Provide the [X, Y] coordinate of the cell's center where the given text is located.  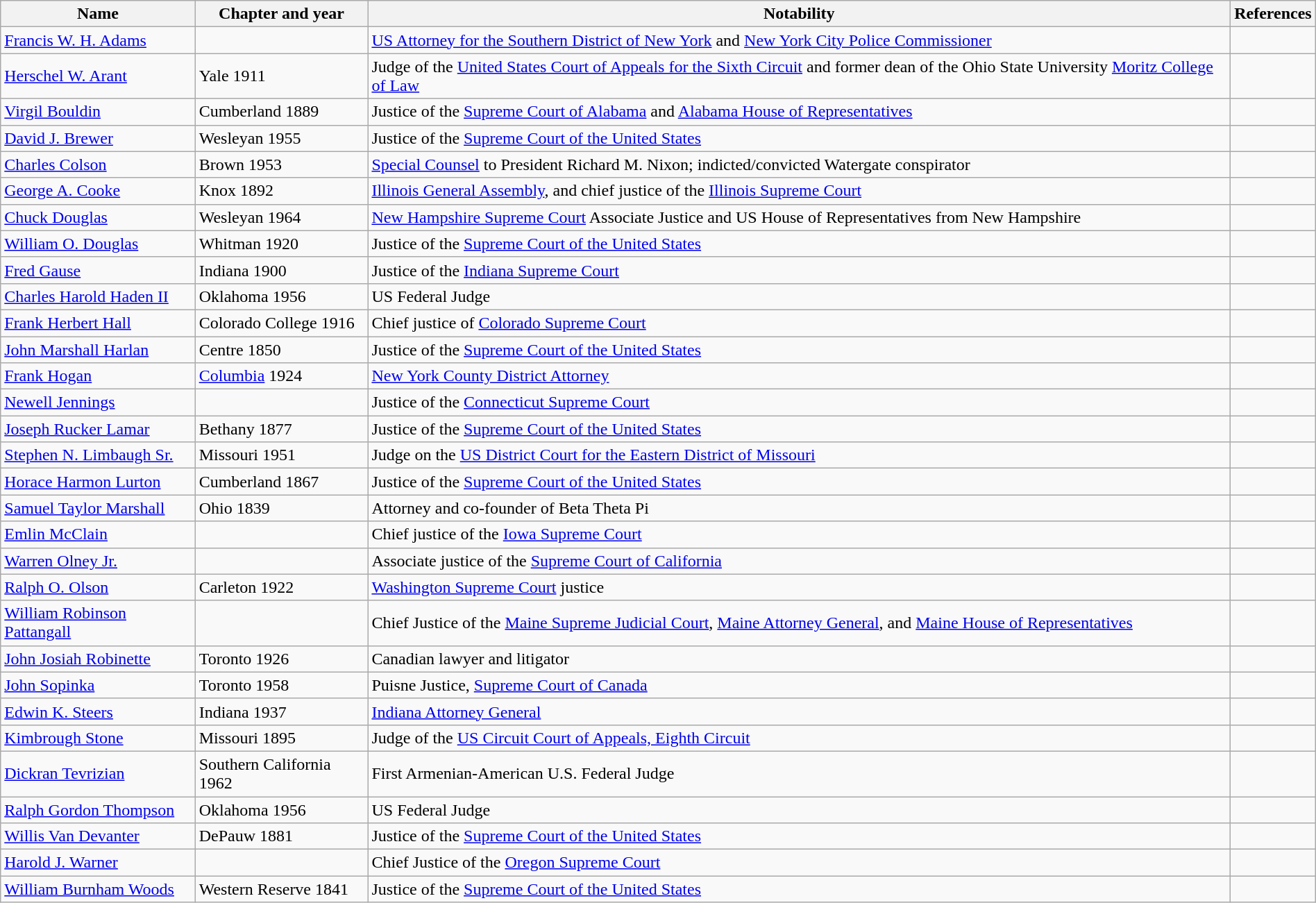
Frank Hogan [98, 376]
DePauw 1881 [282, 836]
Justice of the Indiana Supreme Court [800, 270]
Toronto 1958 [282, 685]
Illinois General Assembly, and chief justice of the Illinois Supreme Court [800, 191]
Toronto 1926 [282, 659]
Canadian lawyer and litigator [800, 659]
Attorney and co-founder of Beta Theta Pi [800, 508]
New York County District Attorney [800, 376]
Carleton 1922 [282, 587]
Wesleyan 1964 [282, 217]
Chief Justice of the Maine Supreme Judicial Court, Maine Attorney General, and Maine House of Representatives [800, 623]
Whitman 1920 [282, 244]
John Sopinka [98, 685]
William Burnham Woods [98, 889]
Willis Van Devanter [98, 836]
Newell Jennings [98, 403]
Ralph O. Olson [98, 587]
Francis W. H. Adams [98, 40]
US Attorney for the Southern District of New York and New York City Police Commissioner [800, 40]
Brown 1953 [282, 164]
Horace Harmon Lurton [98, 482]
Chuck Douglas [98, 217]
Yale 1911 [282, 76]
Puisne Justice, Supreme Court of Canada [800, 685]
Cumberland 1867 [282, 482]
Chief justice of the Iowa Supreme Court [800, 534]
References [1273, 14]
Fred Gause [98, 270]
Judge on the US District Court for the Eastern District of Missouri [800, 455]
Centre 1850 [282, 349]
Missouri 1895 [282, 738]
Dickran Tevrizian [98, 773]
Kimbrough Stone [98, 738]
Notability [800, 14]
Wesleyan 1955 [282, 138]
Bethany 1877 [282, 429]
Charles Colson [98, 164]
John Marshall Harlan [98, 349]
Edwin K. Steers [98, 711]
Missouri 1951 [282, 455]
Ohio 1839 [282, 508]
John Josiah Robinette [98, 659]
Virgil Bouldin [98, 112]
Chief Justice of the Oregon Supreme Court [800, 863]
Western Reserve 1841 [282, 889]
William O. Douglas [98, 244]
Justice of the Connecticut Supreme Court [800, 403]
Washington Supreme Court justice [800, 587]
Colorado College 1916 [282, 323]
Judge of the US Circuit Court of Appeals, Eighth Circuit [800, 738]
Cumberland 1889 [282, 112]
Knox 1892 [282, 191]
Warren Olney Jr. [98, 561]
Samuel Taylor Marshall [98, 508]
Charles Harold Haden II [98, 296]
Frank Herbert Hall [98, 323]
David J. Brewer [98, 138]
Emlin McClain [98, 534]
Joseph Rucker Lamar [98, 429]
Columbia 1924 [282, 376]
William Robinson Pattangall [98, 623]
Name [98, 14]
Indiana 1937 [282, 711]
Ralph Gordon Thompson [98, 810]
Indiana 1900 [282, 270]
Harold J. Warner [98, 863]
Indiana Attorney General [800, 711]
Special Counsel to President Richard M. Nixon; indicted/convicted Watergate conspirator [800, 164]
Southern California 1962 [282, 773]
Herschel W. Arant [98, 76]
Judge of the United States Court of Appeals for the Sixth Circuit and former dean of the Ohio State University Moritz College of Law [800, 76]
Stephen N. Limbaugh Sr. [98, 455]
First Armenian-American U.S. Federal Judge [800, 773]
George A. Cooke [98, 191]
Chief justice of Colorado Supreme Court [800, 323]
Justice of the Supreme Court of Alabama and Alabama House of Representatives [800, 112]
Associate justice of the Supreme Court of California [800, 561]
Chapter and year [282, 14]
New Hampshire Supreme Court Associate Justice and US House of Representatives from New Hampshire [800, 217]
